Pinpoint the cell where the given text exists, returning its (x, y) midpoint coordinate. 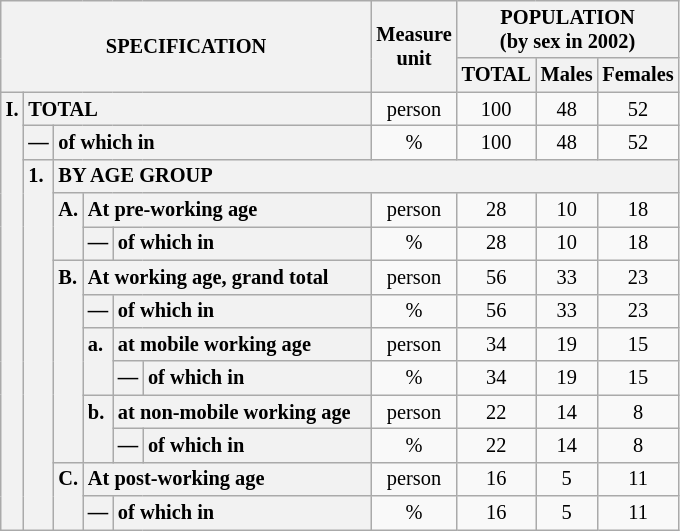
At post-working age (227, 479)
a. (98, 360)
BY AGE GROUP (366, 176)
POPULATION (by sex in 2002) (568, 29)
Females (638, 75)
B. (68, 361)
A. (68, 226)
b. (98, 428)
Measure unit (414, 46)
at non-mobile working age (242, 412)
SPECIFICATION (186, 46)
at mobile working age (242, 344)
C. (68, 496)
1. (38, 344)
At working age, grand total (227, 277)
At pre-working age (227, 210)
I. (12, 311)
Males (567, 75)
